Detect which cell encompasses the target text, then output its [x, y] center coordinate. 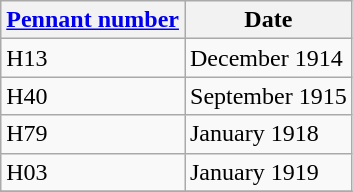
H13 [93, 58]
H03 [93, 172]
H79 [93, 134]
January 1919 [268, 172]
September 1915 [268, 96]
H40 [93, 96]
Pennant number [93, 20]
January 1918 [268, 134]
December 1914 [268, 58]
Date [268, 20]
